Find where the given text appears and provide that cell's center as (x, y) coordinate. 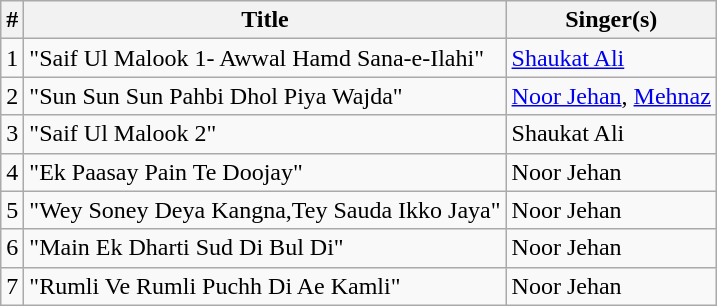
"Wey Soney Deya Kangna,Tey Sauda Ikko Jaya" (265, 210)
5 (12, 210)
6 (12, 248)
# (12, 20)
4 (12, 172)
7 (12, 286)
"Rumli Ve Rumli Puchh Di Ae Kamli" (265, 286)
1 (12, 58)
Singer(s) (611, 20)
"Main Ek Dharti Sud Di Bul Di" (265, 248)
Title (265, 20)
"Saif Ul Malook 1- Awwal Hamd Sana-e-Ilahi" (265, 58)
"Sun Sun Sun Pahbi Dhol Piya Wajda" (265, 96)
"Ek Paasay Pain Te Doojay" (265, 172)
3 (12, 134)
2 (12, 96)
Noor Jehan, Mehnaz (611, 96)
"Saif Ul Malook 2" (265, 134)
